Return the [X, Y] coordinate for the center point of the cell that contains the specified text.  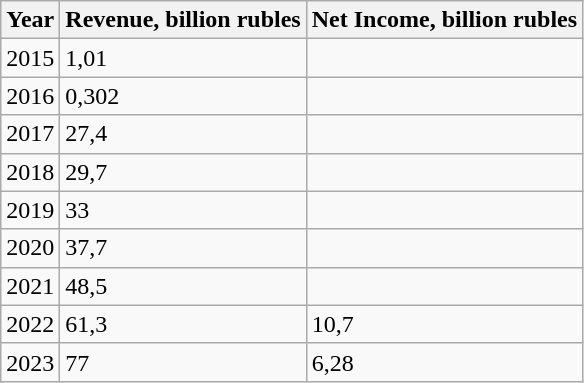
2018 [30, 172]
2017 [30, 134]
61,3 [183, 324]
37,7 [183, 248]
2019 [30, 210]
0,302 [183, 96]
2021 [30, 286]
77 [183, 362]
33 [183, 210]
2020 [30, 248]
29,7 [183, 172]
2022 [30, 324]
2023 [30, 362]
1,01 [183, 58]
Year [30, 20]
Revenue, billion rubles [183, 20]
27,4 [183, 134]
10,7 [444, 324]
2015 [30, 58]
48,5 [183, 286]
Net Income, billion rubles [444, 20]
2016 [30, 96]
6,28 [444, 362]
